Extract the (x, y) coordinate from the center of the cell holding the provided text.  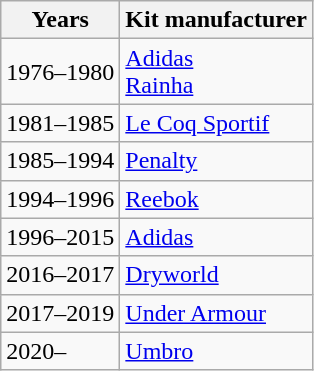
2017–2019 (60, 313)
1994–1996 (60, 199)
Under Armour (216, 313)
Adidas (216, 237)
1976–1980 (60, 72)
Penalty (216, 161)
1985–1994 (60, 161)
Le Coq Sportif (216, 123)
Umbro (216, 351)
2020– (60, 351)
Kit manufacturer (216, 20)
Years (60, 20)
Adidas Rainha (216, 72)
Dryworld (216, 275)
1996–2015 (60, 237)
2016–2017 (60, 275)
Reebok (216, 199)
1981–1985 (60, 123)
